Scan for the cell matching the given text and deliver its [X, Y] coordinate at center. 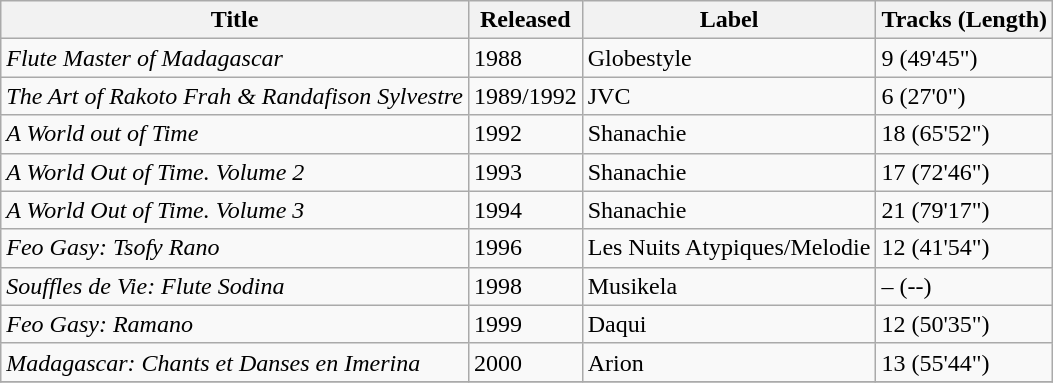
A World Out of Time. Volume 3 [235, 210]
2000 [525, 362]
Les Nuits Atypiques/Melodie [729, 248]
1993 [525, 172]
18 (65'52") [964, 134]
Arion [729, 362]
Feo Gasy: Tsofy Rano [235, 248]
1994 [525, 210]
17 (72'46") [964, 172]
1999 [525, 324]
JVC [729, 96]
A World out of Time [235, 134]
9 (49'45") [964, 58]
The Art of Rakoto Frah & Randafison Sylvestre [235, 96]
1992 [525, 134]
Souffles de Vie: Flute Sodina [235, 286]
Daqui [729, 324]
1989/1992 [525, 96]
Musikela [729, 286]
6 (27'0") [964, 96]
1998 [525, 286]
Flute Master of Madagascar [235, 58]
1988 [525, 58]
13 (55'44") [964, 362]
– (--) [964, 286]
12 (50'35") [964, 324]
12 (41'54") [964, 248]
A World Out of Time. Volume 2 [235, 172]
Globestyle [729, 58]
1996 [525, 248]
Tracks (Length) [964, 20]
Feo Gasy: Ramano [235, 324]
Title [235, 20]
21 (79'17") [964, 210]
Label [729, 20]
Madagascar: Chants et Danses en Imerina [235, 362]
Released [525, 20]
